Search for the cell housing the specified text and yield its (X, Y) center coordinate. 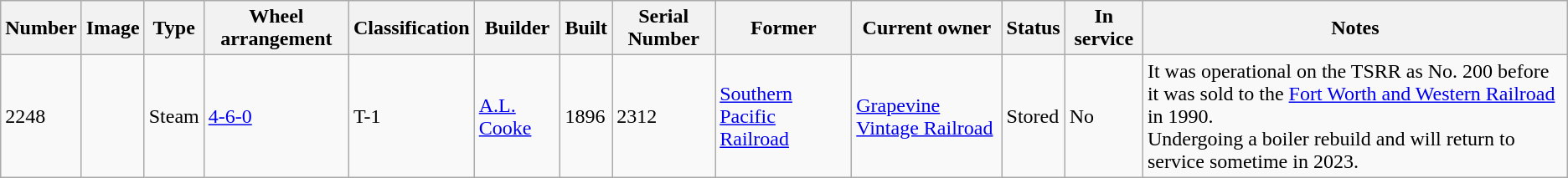
2248 (41, 116)
Grapevine Vintage Railroad (926, 116)
Serial Number (663, 28)
1896 (586, 116)
Type (174, 28)
Stored (1034, 116)
Steam (174, 116)
Classification (411, 28)
No (1104, 116)
Notes (1355, 28)
Number (41, 28)
2312 (663, 116)
Image (112, 28)
In service (1104, 28)
4-6-0 (276, 116)
Southern Pacific Railroad (784, 116)
Builder (518, 28)
A.L. Cooke (518, 116)
Built (586, 28)
Current owner (926, 28)
T-1 (411, 116)
Wheel arrangement (276, 28)
Status (1034, 28)
Former (784, 28)
